Capture the cell that displays the provided text and extract its [x, y] central coordinate. 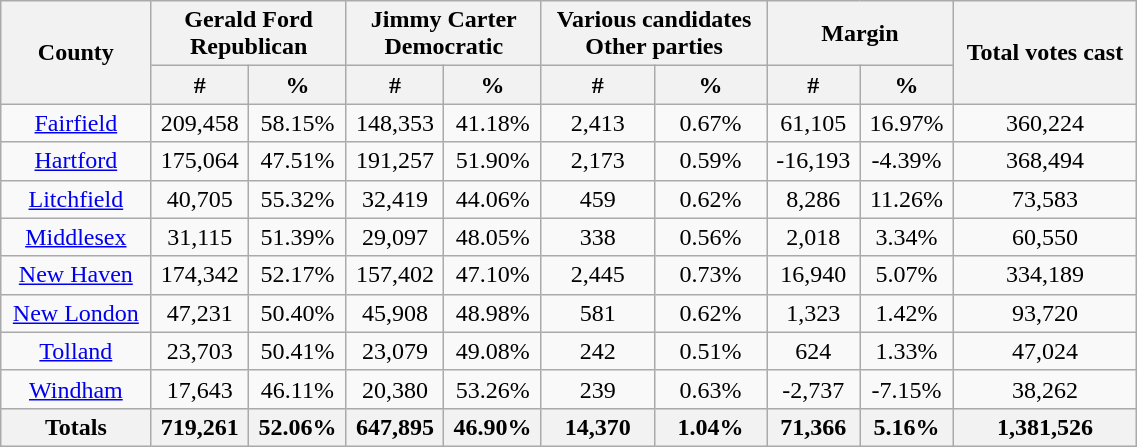
New London [76, 313]
368,494 [1045, 161]
2,445 [598, 275]
-16,193 [814, 161]
148,353 [395, 123]
60,550 [1045, 237]
0.59% [710, 161]
Jimmy CarterDemocratic [444, 34]
719,261 [200, 427]
Litchfield [76, 199]
175,064 [200, 161]
47.10% [493, 275]
16,940 [814, 275]
209,458 [200, 123]
71,366 [814, 427]
0.73% [710, 275]
0.56% [710, 237]
55.32% [298, 199]
32,419 [395, 199]
2,173 [598, 161]
46.11% [298, 389]
1.04% [710, 427]
157,402 [395, 275]
Tolland [76, 351]
31,115 [200, 237]
1,323 [814, 313]
29,097 [395, 237]
49.08% [493, 351]
8,286 [814, 199]
334,189 [1045, 275]
647,895 [395, 427]
47,024 [1045, 351]
New Haven [76, 275]
20,380 [395, 389]
Gerald FordRepublican [248, 34]
5.07% [906, 275]
61,105 [814, 123]
73,583 [1045, 199]
459 [598, 199]
Total votes cast [1045, 52]
48.05% [493, 237]
191,257 [395, 161]
2,413 [598, 123]
93,720 [1045, 313]
58.15% [298, 123]
51.39% [298, 237]
Hartford [76, 161]
0.51% [710, 351]
0.63% [710, 389]
50.40% [298, 313]
338 [598, 237]
23,703 [200, 351]
5.16% [906, 427]
1,381,526 [1045, 427]
-2,737 [814, 389]
38,262 [1045, 389]
23,079 [395, 351]
50.41% [298, 351]
51.90% [493, 161]
County [76, 52]
242 [598, 351]
3.34% [906, 237]
174,342 [200, 275]
Windham [76, 389]
360,224 [1045, 123]
-4.39% [906, 161]
17,643 [200, 389]
48.98% [493, 313]
1.42% [906, 313]
0.67% [710, 123]
16.97% [906, 123]
Fairfield [76, 123]
624 [814, 351]
46.90% [493, 427]
Totals [76, 427]
1.33% [906, 351]
53.26% [493, 389]
52.17% [298, 275]
45,908 [395, 313]
47,231 [200, 313]
Margin [860, 34]
2,018 [814, 237]
11.26% [906, 199]
Middlesex [76, 237]
Various candidatesOther parties [654, 34]
41.18% [493, 123]
40,705 [200, 199]
581 [598, 313]
44.06% [493, 199]
239 [598, 389]
-7.15% [906, 389]
14,370 [598, 427]
47.51% [298, 161]
52.06% [298, 427]
